Provide the [x, y] coordinate of the cell's center where the given text is located.  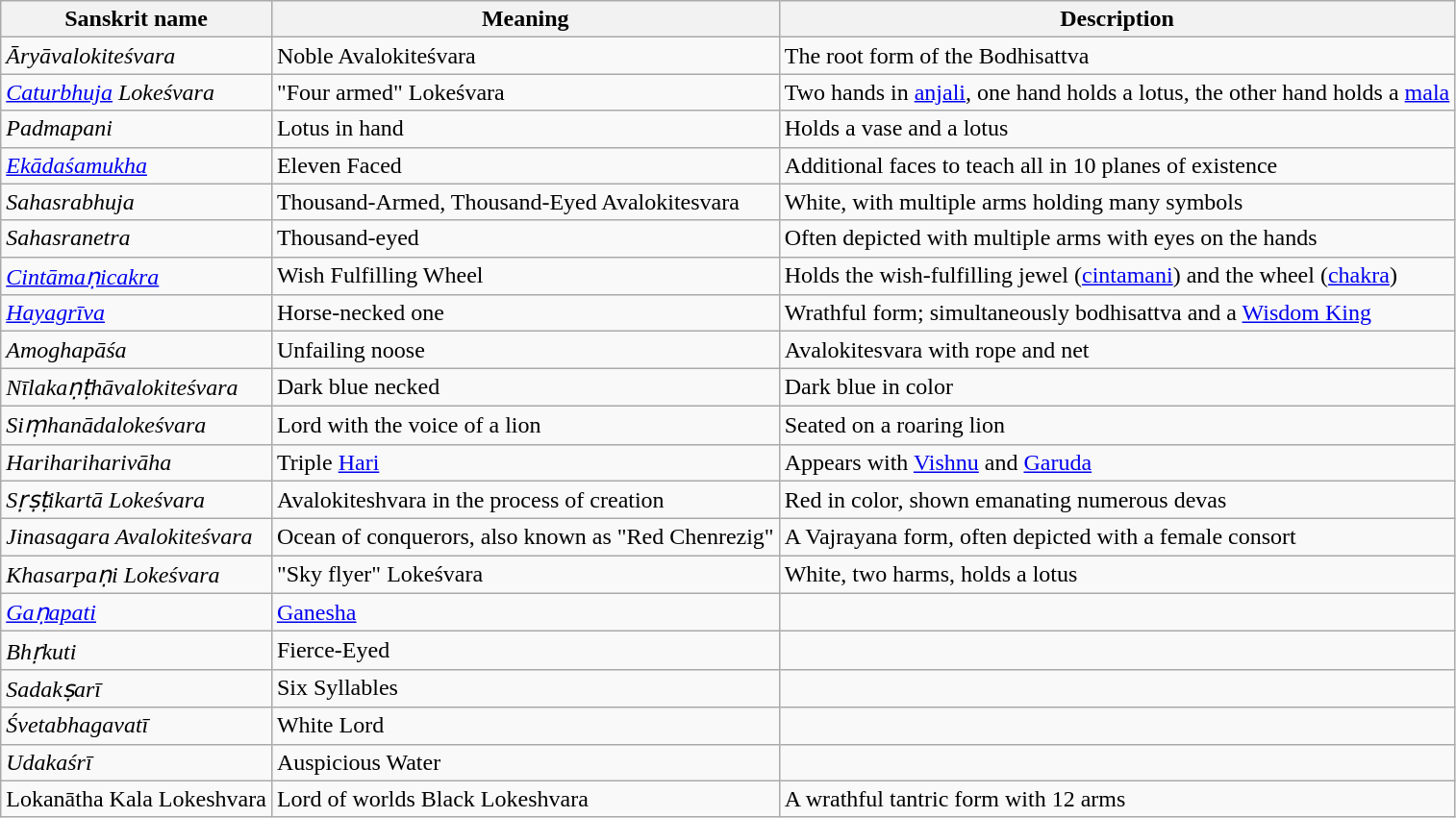
Lokanātha Kala Lokeshvara [137, 799]
Padmapani [137, 129]
The root form of the Bodhisattva [1117, 56]
Six Syllables [525, 688]
Eleven Faced [525, 165]
Khasarpaṇi Lokeśvara [137, 575]
White, with multiple arms holding many symbols [1117, 202]
Avalokitesvara with rope and net [1117, 350]
Nīlakaṇṭhāvalokiteśvara [137, 387]
Caturbhuja Lokeśvara [137, 92]
Additional faces to teach all in 10 planes of existence [1117, 165]
Often depicted with multiple arms with eyes on the hands [1117, 238]
Wish Fulfilling Wheel [525, 276]
Dark blue in color [1117, 387]
A wrathful tantric form with 12 arms [1117, 799]
Sahasranetra [137, 238]
Red in color, shown emanating numerous devas [1117, 500]
White, two harms, holds a lotus [1117, 575]
Ocean of conquerors, also known as "Red Chenrezig" [525, 537]
Hayagrīva [137, 313]
Seated on a roaring lion [1117, 425]
Sanskrit name [137, 19]
"Sky flyer" Lokeśvara [525, 575]
Ekādaśamukha [137, 165]
Description [1117, 19]
Sahasrabhuja [137, 202]
Holds the wish-fulfilling jewel (cintamani) and the wheel (chakra) [1117, 276]
Holds a vase and a lotus [1117, 129]
Triple Hari [525, 462]
Āryāvalokiteśvara [137, 56]
Amoghapāśa [137, 350]
White Lord [525, 726]
Śvetabhagavatī [137, 726]
"Four armed" Lokeśvara [525, 92]
Two hands in anjali, one hand holds a lotus, the other hand holds a mala [1117, 92]
Sadakṣarī [137, 688]
Jinasagara Avalokiteśvara [137, 537]
Unfailing noose [525, 350]
Horse-necked one [525, 313]
Avalokiteshvara in the process of creation [525, 500]
Fierce-Eyed [525, 651]
Gaṇapati [137, 612]
Thousand-Armed, Thousand-Eyed Avalokitesvara [525, 202]
Sṛṣṭikartā Lokeśvara [137, 500]
Lord of worlds Black Lokeshvara [525, 799]
Siṃhanādalokeśvara [137, 425]
Appears with Vishnu and Garuda [1117, 462]
Meaning [525, 19]
Wrathful form; simultaneously bodhisattva and a Wisdom King [1117, 313]
Thousand-eyed [525, 238]
Udakaśrī [137, 762]
A Vajrayana form, often depicted with a female consort [1117, 537]
Auspicious Water [525, 762]
Bhṛkuti [137, 651]
Harihariharivāha [137, 462]
Dark blue necked [525, 387]
Cintāmaṇicakra [137, 276]
Lord with the voice of a lion [525, 425]
Ganesha [525, 612]
Noble Avalokiteśvara [525, 56]
Lotus in hand [525, 129]
